Extract the (x, y) coordinate from the center of the cell holding the provided text.  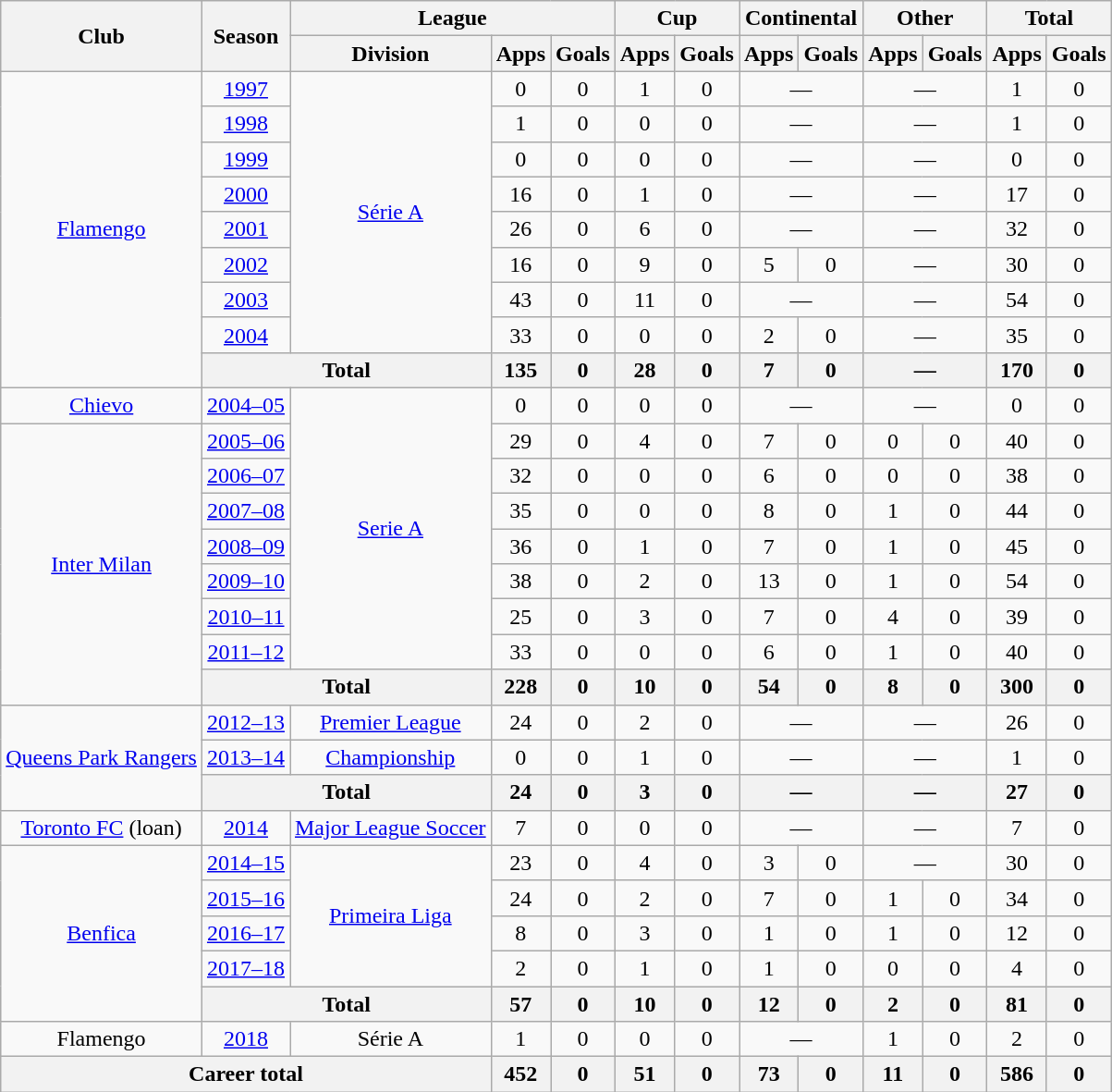
300 (1017, 687)
Toronto FC (loan) (102, 828)
25 (520, 617)
81 (1017, 1003)
5 (769, 264)
Major League Soccer (391, 828)
135 (520, 370)
2010–11 (246, 617)
Other (925, 18)
Division (391, 54)
Chievo (102, 405)
1998 (246, 124)
2012–13 (246, 722)
43 (520, 300)
2005–06 (246, 441)
2013–14 (246, 757)
29 (520, 441)
2000 (246, 194)
2009–10 (246, 582)
2004 (246, 335)
586 (1017, 1074)
2006–07 (246, 476)
23 (520, 863)
Benfica (102, 933)
2011–12 (246, 652)
73 (769, 1074)
2008–09 (246, 546)
45 (1017, 546)
2003 (246, 300)
57 (520, 1003)
2002 (246, 264)
452 (520, 1074)
170 (1017, 370)
Career total (246, 1074)
2004–05 (246, 405)
36 (520, 546)
Serie A (391, 528)
17 (1017, 194)
2014–15 (246, 863)
2015–16 (246, 898)
2018 (246, 1039)
2016–17 (246, 933)
Season (246, 36)
Cup (677, 18)
2017–18 (246, 968)
28 (644, 370)
Championship (391, 757)
Inter Milan (102, 564)
Primeira Liga (391, 915)
2001 (246, 229)
44 (1017, 511)
2014 (246, 828)
51 (644, 1074)
League (453, 18)
Premier League (391, 722)
27 (1017, 792)
39 (1017, 617)
34 (1017, 898)
13 (769, 582)
Club (102, 36)
2007–08 (246, 511)
1999 (246, 159)
Continental (801, 18)
228 (520, 687)
1997 (246, 89)
Queens Park Rangers (102, 757)
9 (644, 264)
